Capture the cell that displays the provided text and extract its (X, Y) central coordinate. 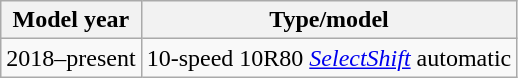
10-speed 10R80 SelectShift automatic (329, 58)
Type/model (329, 20)
Model year (71, 20)
2018–present (71, 58)
